From the cell containing the given text, extract its center point as (X, Y) coordinate. 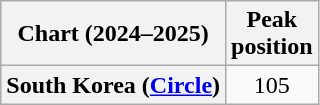
Chart (2024–2025) (114, 34)
Peakposition (272, 34)
105 (272, 85)
South Korea (Circle) (114, 85)
